Detect which cell encompasses the target text, then output its (X, Y) center coordinate. 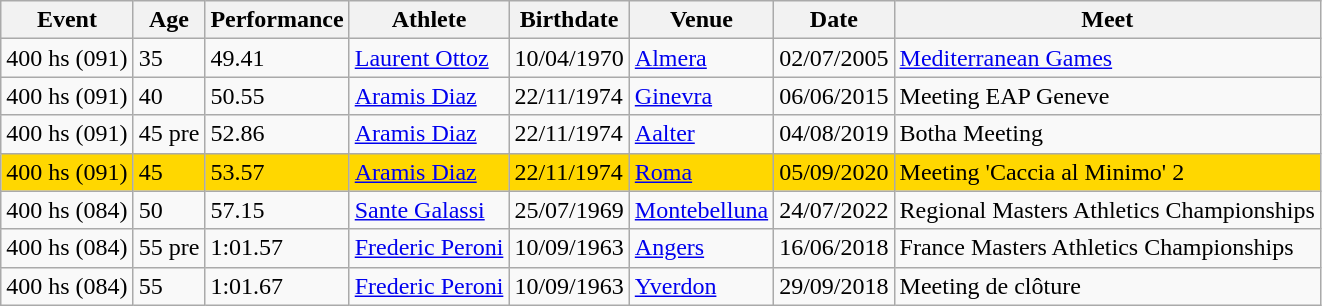
Performance (277, 20)
Meet (1107, 20)
Age (169, 20)
Aalter (701, 134)
Almera (701, 58)
29/09/2018 (834, 286)
Birthdate (569, 20)
Ginevra (701, 96)
Date (834, 20)
Botha Meeting (1107, 134)
55 (169, 286)
Athlete (429, 20)
05/09/2020 (834, 172)
40 (169, 96)
10/04/1970 (569, 58)
Meeting EAP Geneve (1107, 96)
1:01.57 (277, 248)
25/07/1969 (569, 210)
24/07/2022 (834, 210)
Montebelluna (701, 210)
52.86 (277, 134)
06/06/2015 (834, 96)
Roma (701, 172)
Angers (701, 248)
16/06/2018 (834, 248)
1:01.67 (277, 286)
Event (67, 20)
45 pre (169, 134)
35 (169, 58)
45 (169, 172)
55 pre (169, 248)
04/08/2019 (834, 134)
53.57 (277, 172)
Venue (701, 20)
02/07/2005 (834, 58)
49.41 (277, 58)
Laurent Ottoz (429, 58)
Mediterranean Games (1107, 58)
Meeting de clôture (1107, 286)
France Masters Athletics Championships (1107, 248)
57.15 (277, 210)
50.55 (277, 96)
Regional Masters Athletics Championships (1107, 210)
50 (169, 210)
Sante Galassi (429, 210)
Meeting 'Caccia al Minimo' 2 (1107, 172)
Yverdon (701, 286)
